Scan for the cell matching the given text and deliver its (X, Y) coordinate at center. 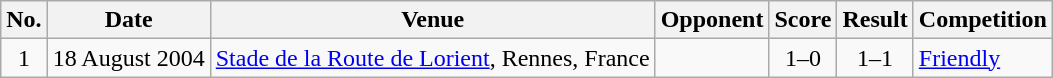
Score (803, 20)
1–0 (803, 58)
Date (128, 20)
Friendly (982, 58)
Competition (982, 20)
1–1 (875, 58)
18 August 2004 (128, 58)
Result (875, 20)
1 (24, 58)
Stade de la Route de Lorient, Rennes, France (432, 58)
Opponent (712, 20)
No. (24, 20)
Venue (432, 20)
